Scan for the cell matching the given text and deliver its [x, y] coordinate at center. 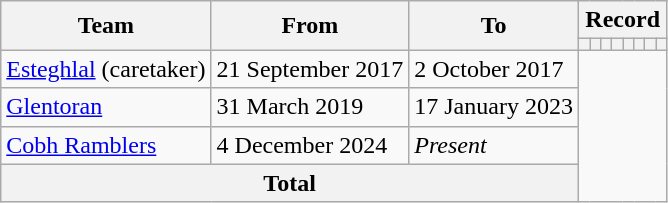
To [494, 26]
Team [106, 26]
Glentoran [106, 107]
Cobh Ramblers [106, 145]
4 December 2024 [310, 145]
From [310, 26]
Esteghlal (caretaker) [106, 69]
2 October 2017 [494, 69]
Record [622, 20]
31 March 2019 [310, 107]
17 January 2023 [494, 107]
Total [290, 183]
21 September 2017 [310, 69]
Present [494, 145]
